Return the [X, Y] coordinate for the center point of the cell that contains the specified text.  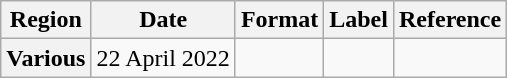
Format [279, 20]
Various [46, 58]
22 April 2022 [163, 58]
Reference [450, 20]
Date [163, 20]
Label [359, 20]
Region [46, 20]
